Extract the [x, y] coordinate from the center of the cell holding the provided text.  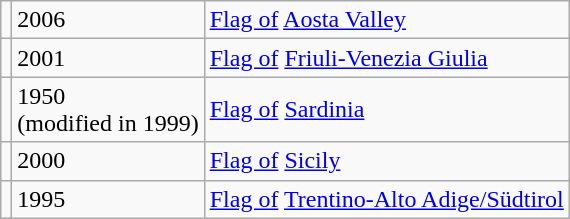
2006 [108, 20]
Flag of Trentino-Alto Adige/Südtirol [386, 199]
Flag of Sardinia [386, 110]
2001 [108, 58]
1995 [108, 199]
Flag of Aosta Valley [386, 20]
1950(modified in 1999) [108, 110]
Flag of Friuli-Venezia Giulia [386, 58]
2000 [108, 161]
Flag of Sicily [386, 161]
